Find where the given text appears and provide that cell's center as (X, Y) coordinate. 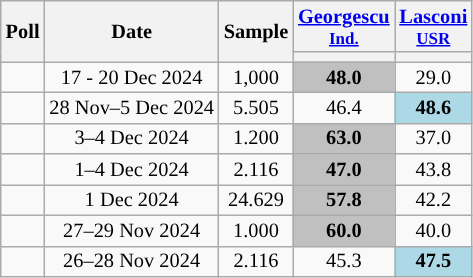
48.0 (344, 78)
45.3 (344, 262)
48.6 (433, 108)
47.5 (433, 262)
1.200 (256, 138)
42.2 (433, 200)
17 - 20 Dec 2024 (131, 78)
60.0 (344, 230)
Date (131, 30)
29.0 (433, 78)
Poll (23, 30)
46.4 (344, 108)
24.629 (256, 200)
1.000 (256, 230)
5.505 (256, 108)
1 Dec 2024 (131, 200)
47.0 (344, 170)
37.0 (433, 138)
40.0 (433, 230)
LasconiUSR (433, 26)
1,000 (256, 78)
57.8 (344, 200)
27–29 Nov 2024 (131, 230)
28 Nov–5 Dec 2024 (131, 108)
43.8 (433, 170)
1–4 Dec 2024 (131, 170)
26–28 Nov 2024 (131, 262)
3–4 Dec 2024 (131, 138)
Sample (256, 30)
63.0 (344, 138)
GeorgescuInd. (344, 26)
